Pinpoint the cell where the given text exists, returning its (X, Y) midpoint coordinate. 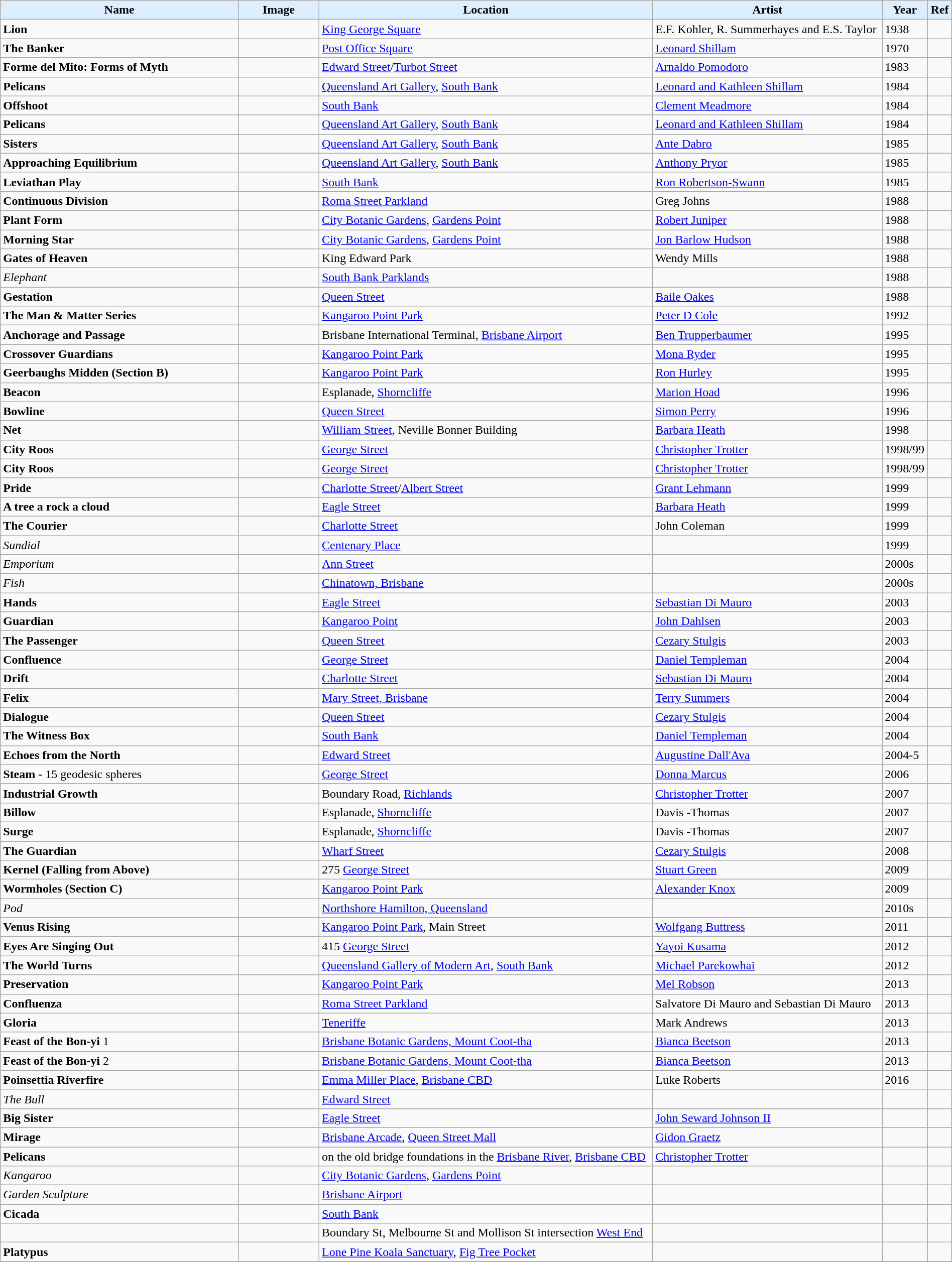
Emma Miller Place, Brisbane CBD (486, 1080)
The World Turns (120, 965)
Mirage (120, 1137)
Confluenza (120, 1003)
Sundial (120, 545)
Stuart Green (767, 870)
Beacon (120, 392)
Ben Trupperbaumer (767, 335)
Ann Street (486, 564)
Plant Form (120, 220)
Brisbane Arcade, Queen Street Mall (486, 1137)
Echoes from the North (120, 755)
Wharf Street (486, 851)
The Passenger (120, 641)
Wolfgang Buttress (767, 927)
1970 (905, 48)
Post Office Square (486, 48)
Grant Lehmann (767, 487)
Geerbaughs Midden (Section B) (120, 373)
Simon Perry (767, 411)
2006 (905, 774)
Confluence (120, 660)
Baile Oakes (767, 297)
Continuous Division (120, 201)
Clement Meadmore (767, 105)
Augustine Dall'Ava (767, 755)
King George Square (486, 29)
Year (905, 10)
Northshore Hamilton, Queensland (486, 908)
King Edward Park (486, 259)
Artist (767, 10)
Queensland Gallery of Modern Art, South Bank (486, 965)
Surge (120, 831)
2010s (905, 908)
A tree a rock a cloud (120, 507)
Ante Dabro (767, 144)
Crossover Guardians (120, 354)
Leonard Shillam (767, 48)
Pride (120, 487)
Centenary Place (486, 545)
John Coleman (767, 526)
John Dahlsen (767, 621)
1938 (905, 29)
415 George Street (486, 946)
Chinatown, Brisbane (486, 583)
Terry Summers (767, 698)
Lion (120, 29)
Brisbane Airport (486, 1195)
Yayoi Kusama (767, 946)
Forme del Mito: Forms of Myth (120, 67)
Mary Street, Brisbane (486, 698)
The Witness Box (120, 736)
Fish (120, 583)
The Banker (120, 48)
Anchorage and Passage (120, 335)
Kernel (Falling from Above) (120, 870)
on the old bridge foundations in the Brisbane River, Brisbane CBD (486, 1156)
Gestation (120, 297)
Dialogue (120, 717)
Morning Star (120, 239)
Lone Pine Koala Sanctuary, Fig Tree Pocket (486, 1252)
The Guardian (120, 851)
Mark Andrews (767, 1023)
The Courier (120, 526)
Eyes Are Singing Out (120, 946)
Drift (120, 679)
Offshoot (120, 105)
Platypus (120, 1252)
The Bull (120, 1099)
Poinsettia Riverfire (120, 1080)
Leviathan Play (120, 182)
Teneriffe (486, 1023)
Ron Hurley (767, 373)
Donna Marcus (767, 774)
Venus Rising (120, 927)
Kangaroo Point (486, 621)
Alexander Knox (767, 889)
Feast of the Bon-yi 1 (120, 1042)
Image (278, 10)
E.F. Kohler, R. Summerhayes and E.S. Taylor (767, 29)
2011 (905, 927)
Elephant (120, 278)
Steam - 15 geodesic spheres (120, 774)
Jon Barlow Hudson (767, 239)
1992 (905, 316)
Big Sister (120, 1118)
Greg Johns (767, 201)
2008 (905, 851)
Michael Parekowhai (767, 965)
2016 (905, 1080)
Robert Juniper (767, 220)
Net (120, 430)
Approaching Equilibrium (120, 163)
Gates of Heaven (120, 259)
Arnaldo Pomodoro (767, 67)
The Man & Matter Series (120, 316)
Marion Hoad (767, 392)
Anthony Pryor (767, 163)
Edward Street/Turbot Street (486, 67)
Charlotte Street/Albert Street (486, 487)
Industrial Growth (120, 793)
Bowline (120, 411)
Boundary Road, Richlands (486, 793)
1998 (905, 430)
Hands (120, 602)
Ron Robertson-Swann (767, 182)
John Seward Johnson II (767, 1118)
Sisters (120, 144)
Peter D Cole (767, 316)
1983 (905, 67)
Boundary St, Melbourne St and Mollison St intersection West End (486, 1233)
South Bank Parklands (486, 278)
Ref (940, 10)
Kangaroo (120, 1176)
Pod (120, 908)
Brisbane International Terminal, Brisbane Airport (486, 335)
Kangaroo Point Park, Main Street (486, 927)
Wormholes (Section C) (120, 889)
Preservation (120, 984)
Wendy Mills (767, 259)
Feast of the Bon-yi 2 (120, 1061)
Name (120, 10)
275 George Street (486, 870)
Mona Ryder (767, 354)
Gloria (120, 1023)
Luke Roberts (767, 1080)
Garden Sculpture (120, 1195)
Gidon Graetz (767, 1137)
Guardian (120, 621)
William Street, Neville Bonner Building (486, 430)
Felix (120, 698)
Location (486, 10)
Billow (120, 812)
Emporium (120, 564)
2004-5 (905, 755)
Mel Robson (767, 984)
Salvatore Di Mauro and Sebastian Di Mauro (767, 1003)
Cicada (120, 1214)
